Pinpoint the cell where the given text exists, returning its (X, Y) midpoint coordinate. 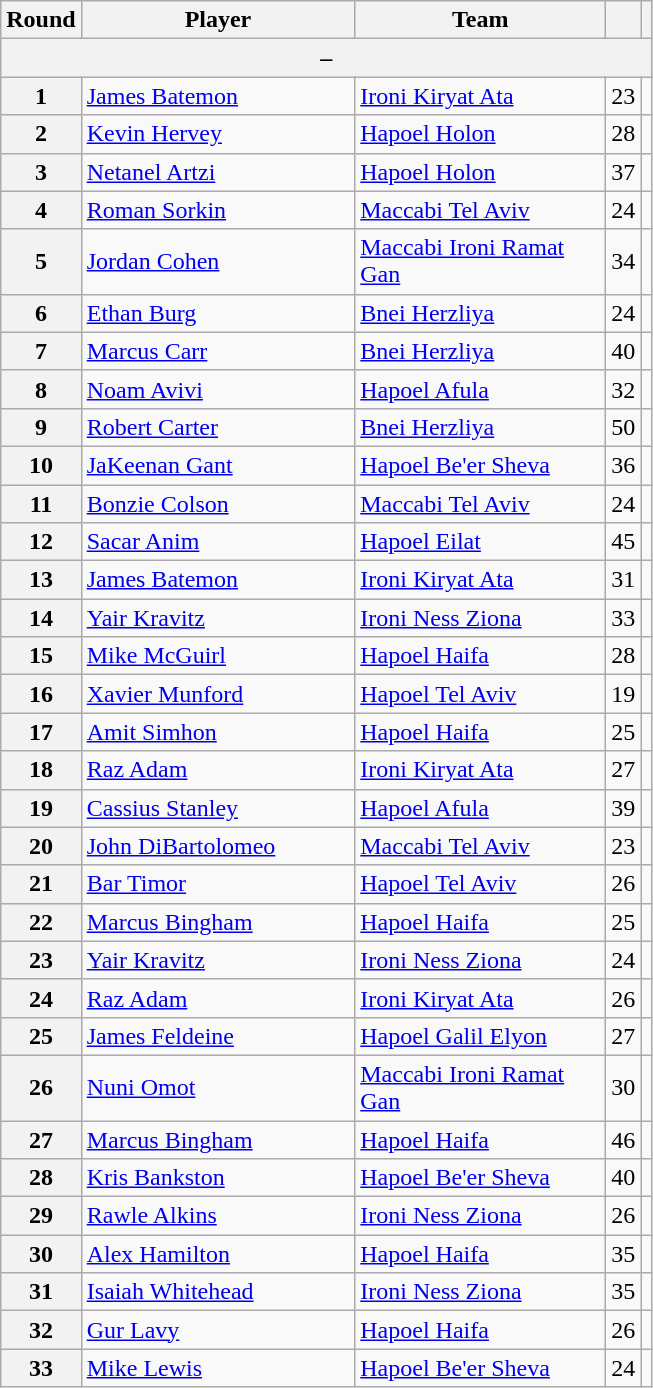
50 (624, 427)
JaKeenan Gant (218, 465)
36 (624, 465)
– (326, 58)
37 (624, 172)
Kevin Hervey (218, 134)
John DiBartolomeo (218, 846)
29 (41, 1216)
7 (41, 351)
5 (41, 262)
46 (624, 1139)
3 (41, 172)
13 (41, 580)
Hapoel Eilat (480, 542)
Gur Lavy (218, 1330)
Isaiah Whitehead (218, 1292)
21 (41, 884)
Roman Sorkin (218, 210)
Jordan Cohen (218, 262)
Rawle Alkins (218, 1216)
16 (41, 694)
Netanel Artzi (218, 172)
9 (41, 427)
Player (218, 20)
Noam Avivi (218, 389)
Team (480, 20)
20 (41, 846)
Mike McGuirl (218, 656)
2 (41, 134)
10 (41, 465)
Sacar Anim (218, 542)
45 (624, 542)
18 (41, 770)
Bonzie Colson (218, 503)
14 (41, 618)
Mike Lewis (218, 1368)
Alex Hamilton (218, 1254)
Hapoel Galil Elyon (480, 1036)
8 (41, 389)
39 (624, 808)
11 (41, 503)
34 (624, 262)
17 (41, 732)
1 (41, 96)
Robert Carter (218, 427)
6 (41, 313)
Kris Bankston (218, 1178)
James Feldeine (218, 1036)
Round (41, 20)
Xavier Munford (218, 694)
Amit Simhon (218, 732)
Nuni Omot (218, 1088)
Cassius Stanley (218, 808)
4 (41, 210)
Ethan Burg (218, 313)
Marcus Carr (218, 351)
15 (41, 656)
Bar Timor (218, 884)
22 (41, 922)
12 (41, 542)
